Extract the [x, y] coordinate from the center of the cell holding the provided text.  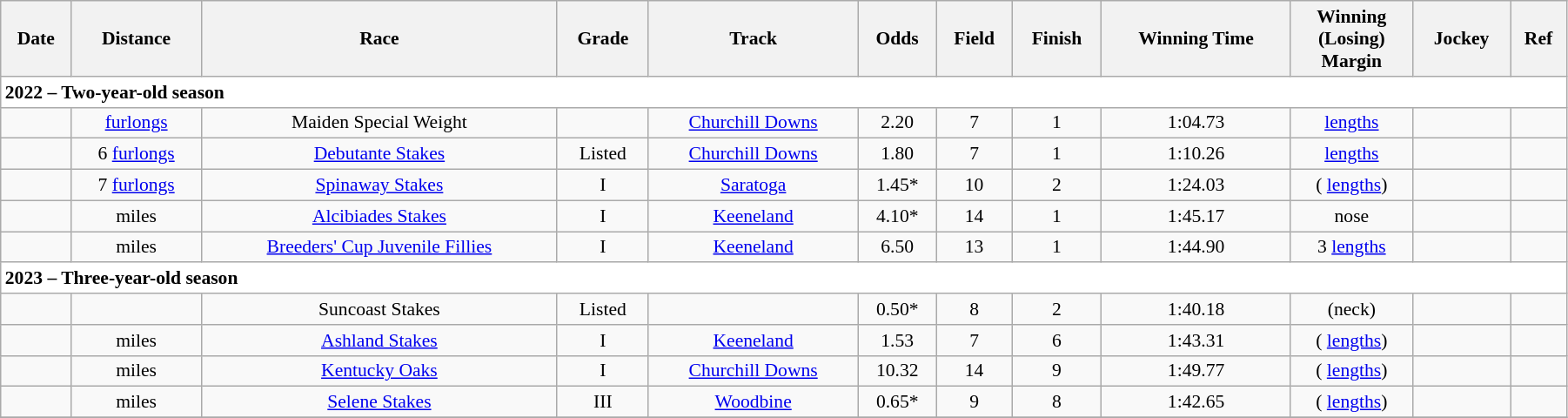
2022 – Two-year-old season [784, 92]
Kentucky Oaks [379, 371]
1:40.18 [1196, 309]
2.20 [897, 123]
6.50 [897, 247]
6 furlongs [137, 154]
1:04.73 [1196, 123]
0.65* [897, 402]
3 lengths [1351, 247]
Jockey [1462, 38]
Ref [1538, 38]
nose [1351, 216]
Field [975, 38]
6 [1056, 340]
7 furlongs [137, 185]
10 [975, 185]
1:10.26 [1196, 154]
Winning Time [1196, 38]
1:24.03 [1196, 185]
Track [754, 38]
(neck) [1351, 309]
Selene Stakes [379, 402]
Grade [602, 38]
0.50* [897, 309]
10.32 [897, 371]
Odds [897, 38]
4.10* [897, 216]
1:45.17 [1196, 216]
1:44.90 [1196, 247]
Finish [1056, 38]
furlongs [137, 123]
Alcibiades Stakes [379, 216]
III [602, 402]
Breeders' Cup Juvenile Fillies [379, 247]
1:42.65 [1196, 402]
Date [37, 38]
Distance [137, 38]
1.53 [897, 340]
1:49.77 [1196, 371]
Saratoga [754, 185]
Ashland Stakes [379, 340]
Debutante Stakes [379, 154]
1:43.31 [1196, 340]
1.45* [897, 185]
1.80 [897, 154]
Winning(Losing)Margin [1351, 38]
Woodbine [754, 402]
Spinaway Stakes [379, 185]
13 [975, 247]
Race [379, 38]
Maiden Special Weight [379, 123]
Suncoast Stakes [379, 309]
2023 – Three-year-old season [784, 279]
